Search for the cell housing the specified text and yield its [x, y] center coordinate. 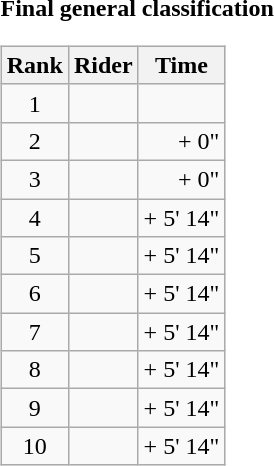
10 [34, 446]
7 [34, 332]
3 [34, 179]
9 [34, 408]
5 [34, 256]
4 [34, 217]
8 [34, 370]
Rank [34, 65]
1 [34, 103]
Rider [103, 65]
Time [182, 65]
6 [34, 294]
2 [34, 141]
